From the cell containing the given text, extract its center point as [x, y] coordinate. 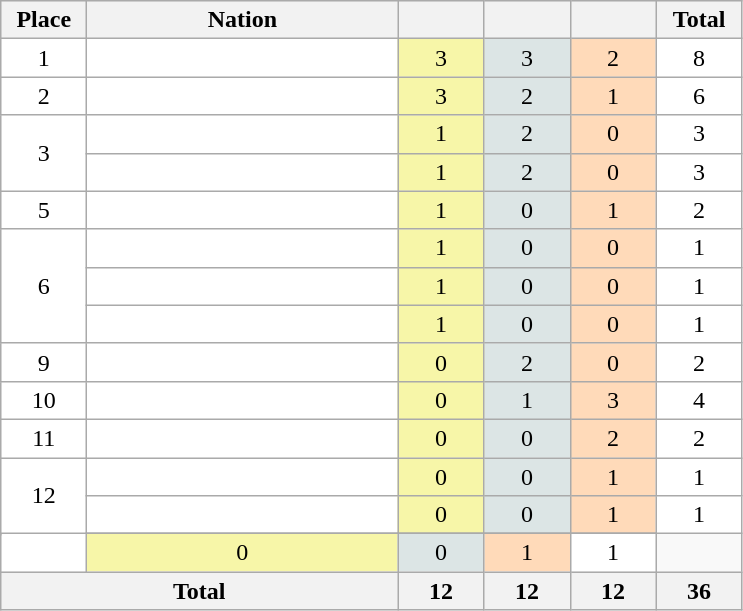
36 [699, 591]
8 [699, 58]
11 [44, 438]
9 [44, 362]
Place [44, 20]
5 [44, 210]
10 [44, 400]
Nation [242, 20]
4 [699, 400]
